Detect which cell encompasses the target text, then output its (x, y) center coordinate. 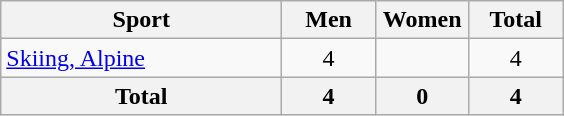
Women (422, 20)
Skiing, Alpine (142, 58)
0 (422, 96)
Sport (142, 20)
Men (329, 20)
